For the text-containing cell, return its midpoint in [x, y] coordinate format. 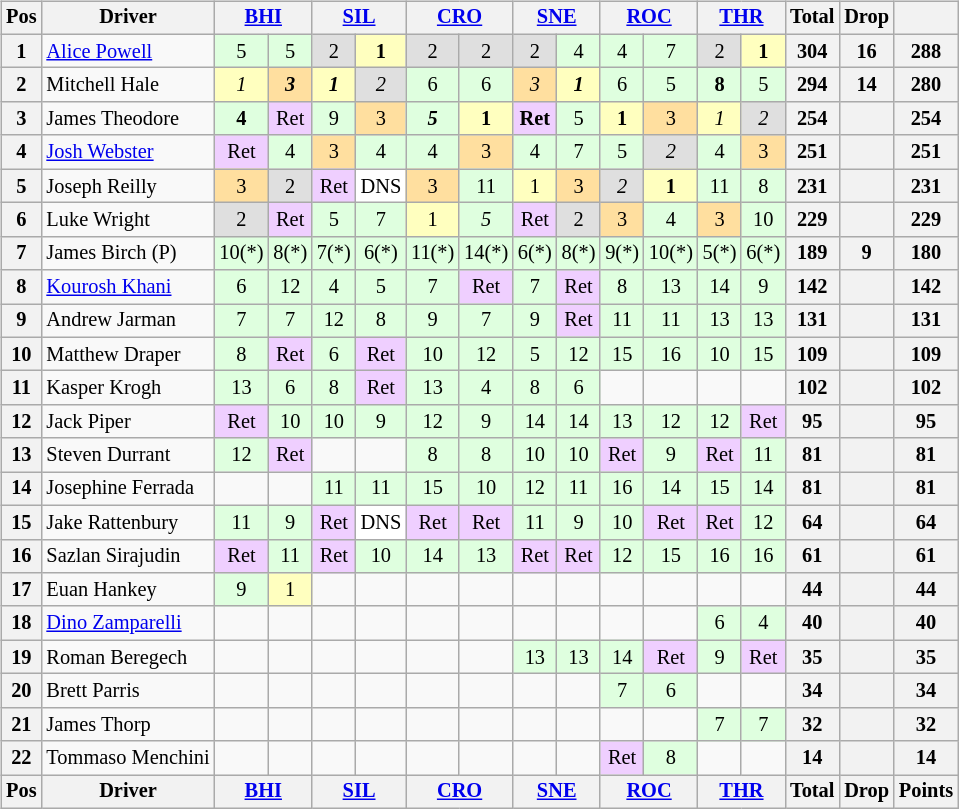
Joseph Reilly [128, 186]
17 [21, 590]
294 [812, 85]
Dino Zamparelli [128, 623]
180 [926, 253]
304 [812, 51]
James Birch (P) [128, 253]
James Theodore [128, 119]
14(*) [486, 253]
Matthew Draper [128, 354]
7(*) [334, 253]
Tommaso Menchini [128, 758]
James Thorp [128, 724]
Andrew Jarman [128, 321]
5(*) [720, 253]
11(*) [432, 253]
20 [21, 691]
Sazlan Sirajudin [128, 556]
Josephine Ferrada [128, 489]
Josh Webster [128, 152]
Jack Piper [128, 422]
189 [812, 253]
280 [926, 85]
9(*) [622, 253]
Mitchell Hale [128, 85]
Euan Hankey [128, 590]
19 [21, 657]
Brett Parris [128, 691]
Roman Beregech [128, 657]
Points [926, 792]
Jake Rattenbury [128, 522]
Steven Durrant [128, 455]
18 [21, 623]
288 [926, 51]
21 [21, 724]
Alice Powell [128, 51]
Kourosh Khani [128, 287]
22 [21, 758]
Kasper Krogh [128, 388]
Luke Wright [128, 220]
